Detect which cell encompasses the target text, then output its (x, y) center coordinate. 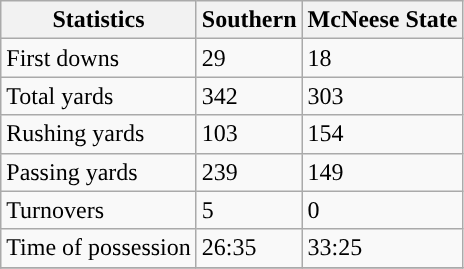
Passing yards (99, 172)
Turnovers (99, 210)
239 (249, 172)
103 (249, 134)
5 (249, 210)
Rushing yards (99, 134)
303 (382, 96)
342 (249, 96)
26:35 (249, 248)
29 (249, 58)
154 (382, 134)
0 (382, 210)
33:25 (382, 248)
Total yards (99, 96)
149 (382, 172)
First downs (99, 58)
Time of possession (99, 248)
Statistics (99, 20)
18 (382, 58)
Southern (249, 20)
McNeese State (382, 20)
